Extract the [x, y] coordinate from the center of the cell holding the provided text.  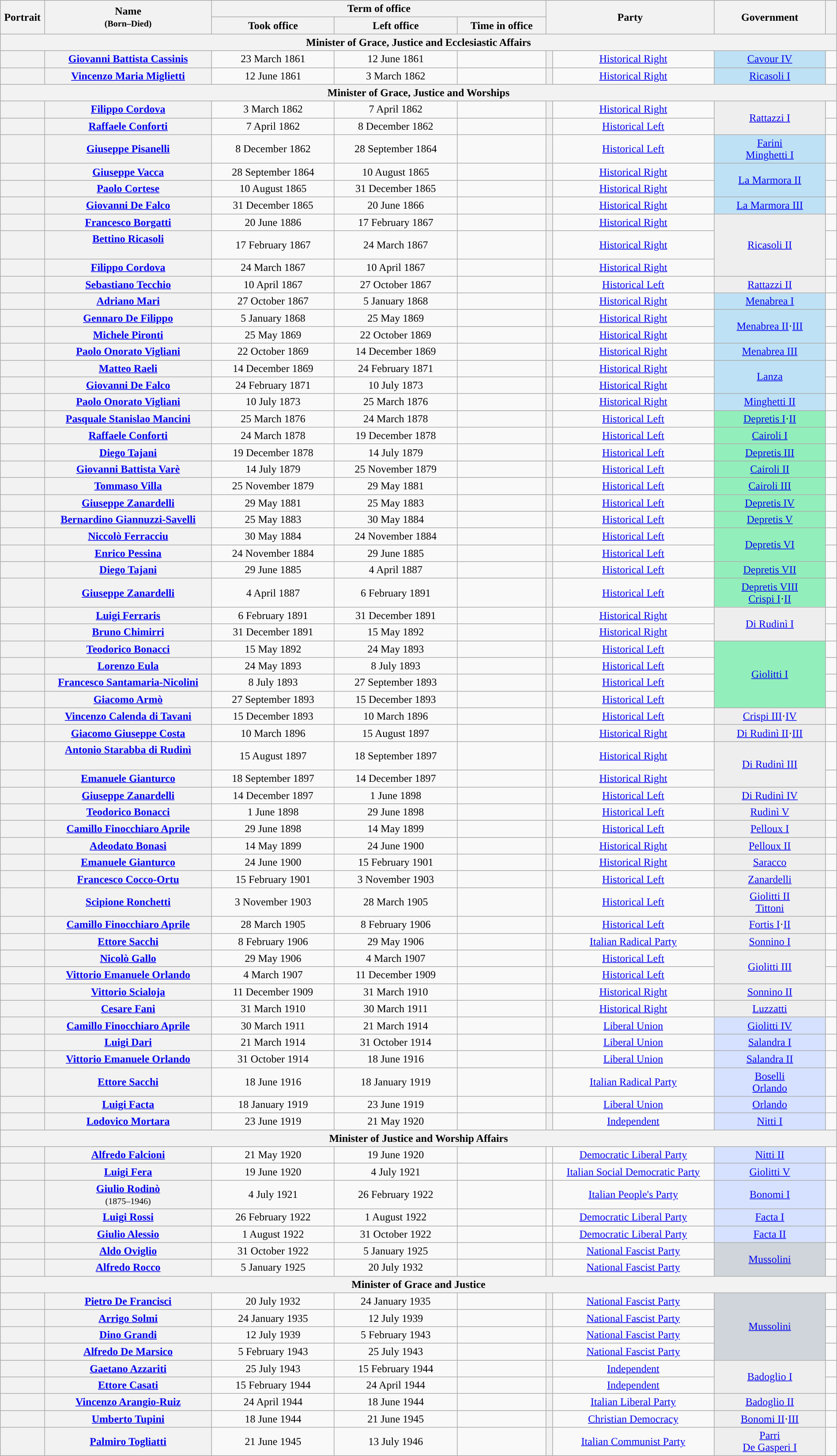
Luigi Facta [128, 1105]
Vincenzo Calenda di Tavani [128, 716]
Menabrea I [770, 301]
Francesco Cocco-Ortu [128, 879]
Time in office [501, 26]
Giuseppe Pisanelli [128, 149]
Bonomi II·III [770, 1419]
Rudinì V [770, 812]
Pietro De Francisci [128, 1301]
Pelloux II [770, 846]
Tommaso Villa [128, 486]
Luigi Ferraris [128, 615]
Francesco Borgatti [128, 222]
Arrigo Solmi [128, 1318]
Vincenzo Arangio-Ruiz [128, 1402]
Gaetano Azzariti [128, 1368]
Dino Grandi [128, 1335]
Di Rudinì I [770, 624]
Ricasoli II [770, 244]
Nicolò Gallo [128, 958]
Minghetti II [770, 402]
Depretis VI [770, 545]
Sebastiano Tecchio [128, 285]
Cairoli III [770, 486]
Francesco Santamaria-Nicolini [128, 683]
Minister of Grace, Justice and Ecclesiastic Affairs [418, 42]
Luigi Rossi [128, 1217]
Left office [396, 26]
Facta I [770, 1217]
Alfredo De Marsico [128, 1351]
Ettore Casati [128, 1385]
Adriano Mari [128, 301]
Lodovico Mortara [128, 1122]
Giolitti IV [770, 1025]
La Marmora III [770, 205]
Cavour IV [770, 59]
Rattazzi II [770, 285]
Christian Democracy [633, 1419]
FariniMinghetti I [770, 149]
Salandra I [770, 1042]
Badoglio II [770, 1402]
Lorenzo Eula [128, 666]
Badoglio I [770, 1377]
Nitti II [770, 1155]
Giolitti V [770, 1172]
Alfredo Rocco [128, 1268]
Giolitti I [770, 674]
Giolitti III [770, 967]
Italian People's Party [633, 1195]
Cairoli I [770, 435]
Cairoli II [770, 469]
Vincenzo Maria Miglietti [128, 76]
Took office [273, 26]
Italian Liberal Party [633, 1402]
Zanardelli [770, 879]
Italian Communist Party [633, 1442]
Minister of Grace, Justice and Worships [418, 93]
Name(Born–Died) [128, 17]
Facta II [770, 1234]
Sonnino II [770, 992]
BoselliOrlando [770, 1082]
Salandra II [770, 1059]
Niccolò Ferracciu [128, 537]
Bettino Ricasoli [128, 245]
Giolitti IITittoni [770, 902]
Luzzatti [770, 1009]
23 March 1861 [273, 59]
Pasquale Stanislao Mancini [128, 419]
20 June 1866 [396, 205]
Depretis IV [770, 503]
Minister of Justice and Worship Affairs [418, 1138]
Giuseppe Vacca [128, 172]
Italian Social Democratic Party [633, 1172]
Depretis V [770, 520]
Di Rudinì III [770, 764]
Crispi III·IV [770, 716]
Sonnino I [770, 942]
Gennaro De Filippo [128, 318]
Di Rudinì II·III [770, 733]
Aldo Oviglio [128, 1251]
Giacomo Giuseppe Costa [128, 733]
Palmiro Togliatti [128, 1442]
Alfredo Falcioni [128, 1155]
Cesare Fani [128, 1009]
Lanza [770, 377]
Menabrea II·III [770, 326]
Nitti I [770, 1122]
Ricasoli I [770, 76]
Minister of Grace and Justice [418, 1284]
Portrait [23, 17]
Vittorio Scialoja [128, 992]
Enrico Pessina [128, 553]
Term of office [379, 9]
Di Rudinì IV [770, 796]
Bruno Chimirri [128, 632]
Giulio Rodinò(1875–1946) [128, 1195]
Antonio Starabba di Rudinì [128, 755]
Rattazzi I [770, 118]
Depretis I·II [770, 419]
Depretis III [770, 452]
Bonomi I [770, 1195]
Paolo Cortese [128, 188]
Saracco [770, 863]
Luigi Fera [128, 1172]
Fortis I·II [770, 925]
13 July 1946 [396, 1442]
Giulio Alessio [128, 1234]
Orlando [770, 1105]
Giovanni Battista Cassinis [128, 59]
La Marmora II [770, 180]
Bernardino Giannuzzi-Savelli [128, 520]
Pelloux I [770, 829]
Party [630, 17]
Depretis VIIICrispi I·II [770, 593]
Umberto Tupini [128, 1419]
ParriDe Gasperi I [770, 1442]
Luigi Dari [128, 1042]
Scipione Ronchetti [128, 902]
Adeodato Bonasi [128, 846]
Giovanni Battista Varè [128, 469]
20 June 1886 [273, 222]
Depretis VII [770, 570]
Matteo Raeli [128, 368]
Menabrea III [770, 352]
Michele Pironti [128, 335]
Government [770, 17]
Giacomo Armò [128, 699]
